Provide the [x, y] coordinate of the cell's center where the given text is located.  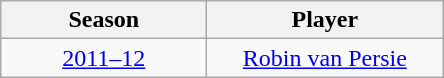
2011–12 [104, 58]
Season [104, 20]
Robin van Persie [325, 58]
Player [325, 20]
